Provide the [X, Y] coordinate of the cell's center where the given text is located.  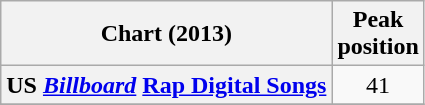
Peakposition [378, 34]
41 [378, 85]
Chart (2013) [166, 34]
US Billboard Rap Digital Songs [166, 85]
